Locate the cell with the specified text and output its [X, Y] center coordinate. 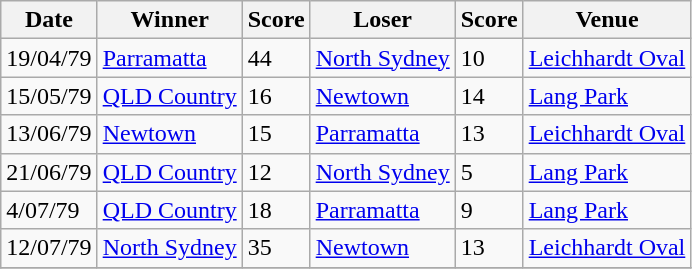
44 [276, 58]
10 [489, 58]
12 [276, 172]
9 [489, 210]
Loser [382, 20]
Venue [607, 20]
21/06/79 [49, 172]
12/07/79 [49, 248]
16 [276, 96]
13/06/79 [49, 134]
Winner [170, 20]
4/07/79 [49, 210]
14 [489, 96]
5 [489, 172]
15 [276, 134]
19/04/79 [49, 58]
15/05/79 [49, 96]
35 [276, 248]
18 [276, 210]
Date [49, 20]
